Search for the cell housing the specified text and yield its [X, Y] center coordinate. 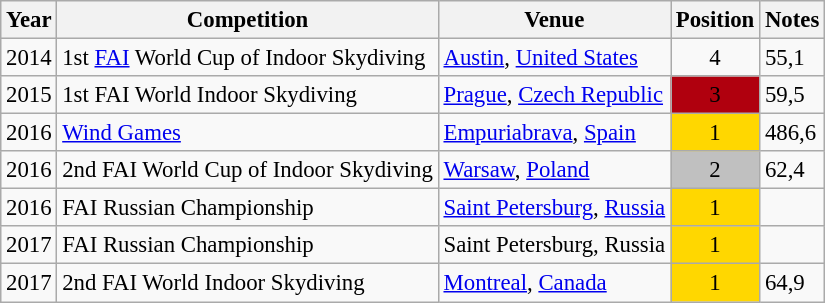
4 [714, 58]
Prague, Czech Republic [554, 95]
Year [29, 20]
62,4 [792, 170]
59,5 [792, 95]
2nd FAI World Cup of Indoor Skydiving [248, 170]
1st FAI World Cup of Indoor Skydiving [248, 58]
64,9 [792, 283]
Notes [792, 20]
Montreal, Canada [554, 283]
Competition [248, 20]
3 [714, 95]
2015 [29, 95]
Wind Games [248, 133]
2nd FAI World Indoor Skydiving [248, 283]
Venue [554, 20]
Warsaw, Poland [554, 170]
2 [714, 170]
Austin, United States [554, 58]
55,1 [792, 58]
Position [714, 20]
Empuriabrava, Spain [554, 133]
2014 [29, 58]
1st FAI World Indoor Skydiving [248, 95]
486,6 [792, 133]
